From the cell containing the given text, extract its center point as (X, Y) coordinate. 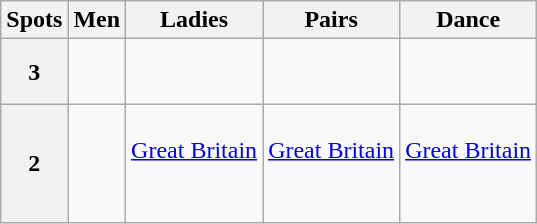
2 (34, 164)
Spots (34, 20)
Men (97, 20)
Dance (468, 20)
Ladies (194, 20)
3 (34, 72)
Pairs (332, 20)
